Identify which cell holds the provided text, then report its [X, Y] central coordinate. 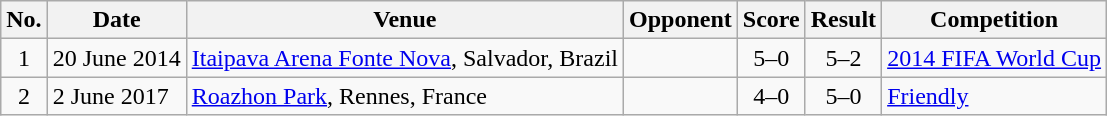
Score [771, 20]
2 [24, 96]
Date [116, 20]
Roazhon Park, Rennes, France [404, 96]
Competition [994, 20]
5–2 [843, 58]
Itaipava Arena Fonte Nova, Salvador, Brazil [404, 58]
Opponent [681, 20]
2 June 2017 [116, 96]
Friendly [994, 96]
1 [24, 58]
20 June 2014 [116, 58]
No. [24, 20]
2014 FIFA World Cup [994, 58]
4–0 [771, 96]
Result [843, 20]
Venue [404, 20]
